Determine the [X, Y] coordinate at the center of the cell enclosing the given text.  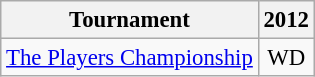
The Players Championship [130, 58]
WD [286, 58]
Tournament [130, 20]
2012 [286, 20]
